Determine the (X, Y) coordinate at the center of the cell enclosing the given text.  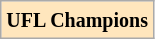
UFL Champions (78, 20)
